Return the (x, y) coordinate for the center point of the cell that contains the specified text.  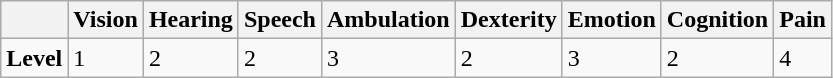
Speech (280, 20)
Cognition (717, 20)
Hearing (190, 20)
Vision (106, 20)
4 (803, 58)
Emotion (612, 20)
Pain (803, 20)
Dexterity (508, 20)
1 (106, 58)
Level (34, 58)
Ambulation (388, 20)
